Pinpoint the cell where the given text exists, returning its (x, y) midpoint coordinate. 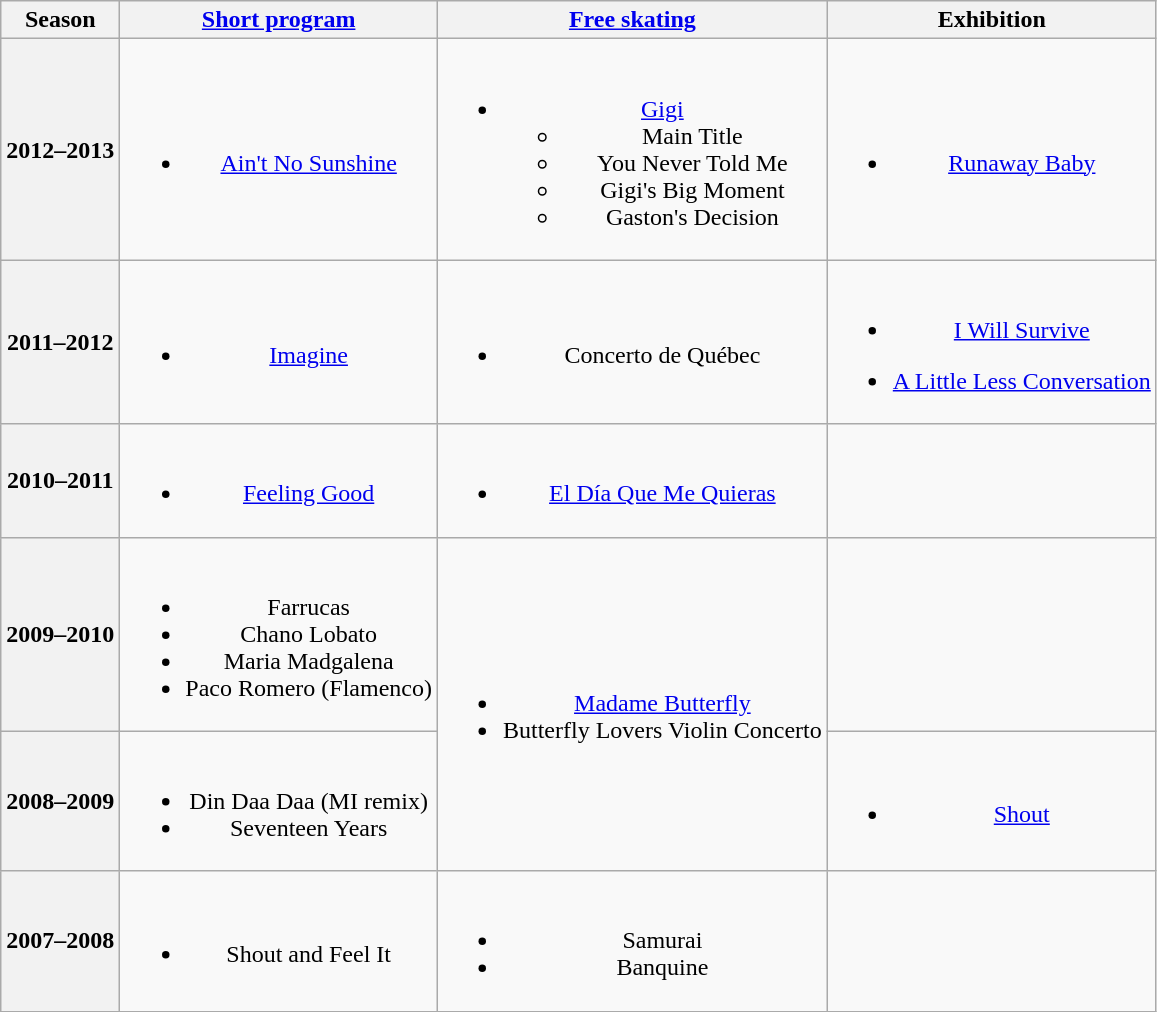
Exhibition (992, 20)
2010–2011 (60, 480)
Din Daa Daa (MI remix) Seventeen Years (279, 801)
Ain't No Sunshine (279, 150)
Shout and Feel It (279, 941)
Madame Butterfly Butterfly Lovers Violin Concerto (632, 704)
Concerto de Québec (632, 342)
2007–2008 (60, 941)
Imagine (279, 342)
Short program (279, 20)
Farrucas Chano LobatoMaria MadgalenaPaco Romero (Flamenco) (279, 634)
El Día Que Me Quieras (632, 480)
Runaway Baby (992, 150)
Free skating (632, 20)
I Will Survive A Little Less Conversation (992, 342)
Season (60, 20)
Samurai Banquine (632, 941)
Shout (992, 801)
2008–2009 (60, 801)
Feeling Good (279, 480)
GigiMain TitleYou Never Told MeGigi's Big MomentGaston's Decision (632, 150)
2011–2012 (60, 342)
2009–2010 (60, 634)
2012–2013 (60, 150)
